Return [X, Y] of the center of cell containing provided text 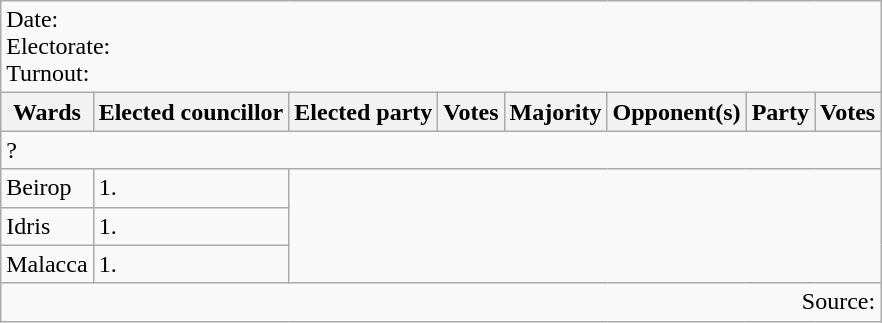
Source: [441, 302]
Party [780, 112]
Malacca [47, 264]
Idris [47, 226]
Date: Electorate: Turnout: [441, 47]
Beirop [47, 188]
Elected party [364, 112]
Majority [556, 112]
? [441, 150]
Elected councillor [191, 112]
Opponent(s) [676, 112]
Wards [47, 112]
